Return the (X, Y) coordinate for the center point of the cell that contains the specified text.  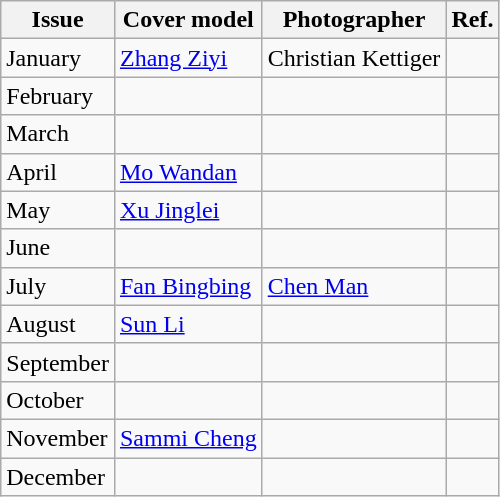
Cover model (188, 20)
January (58, 58)
Ref. (472, 20)
Fan Bingbing (188, 286)
Zhang Ziyi (188, 58)
Chen Man (354, 286)
Sun Li (188, 324)
Christian Kettiger (354, 58)
Xu Jinglei (188, 210)
August (58, 324)
Issue (58, 20)
April (58, 172)
June (58, 248)
December (58, 477)
March (58, 134)
Photographer (354, 20)
Mo Wandan (188, 172)
Sammi Cheng (188, 438)
September (58, 362)
November (58, 438)
May (58, 210)
February (58, 96)
October (58, 400)
July (58, 286)
